Provide the (X, Y) coordinate of the cell's center where the given text is located.  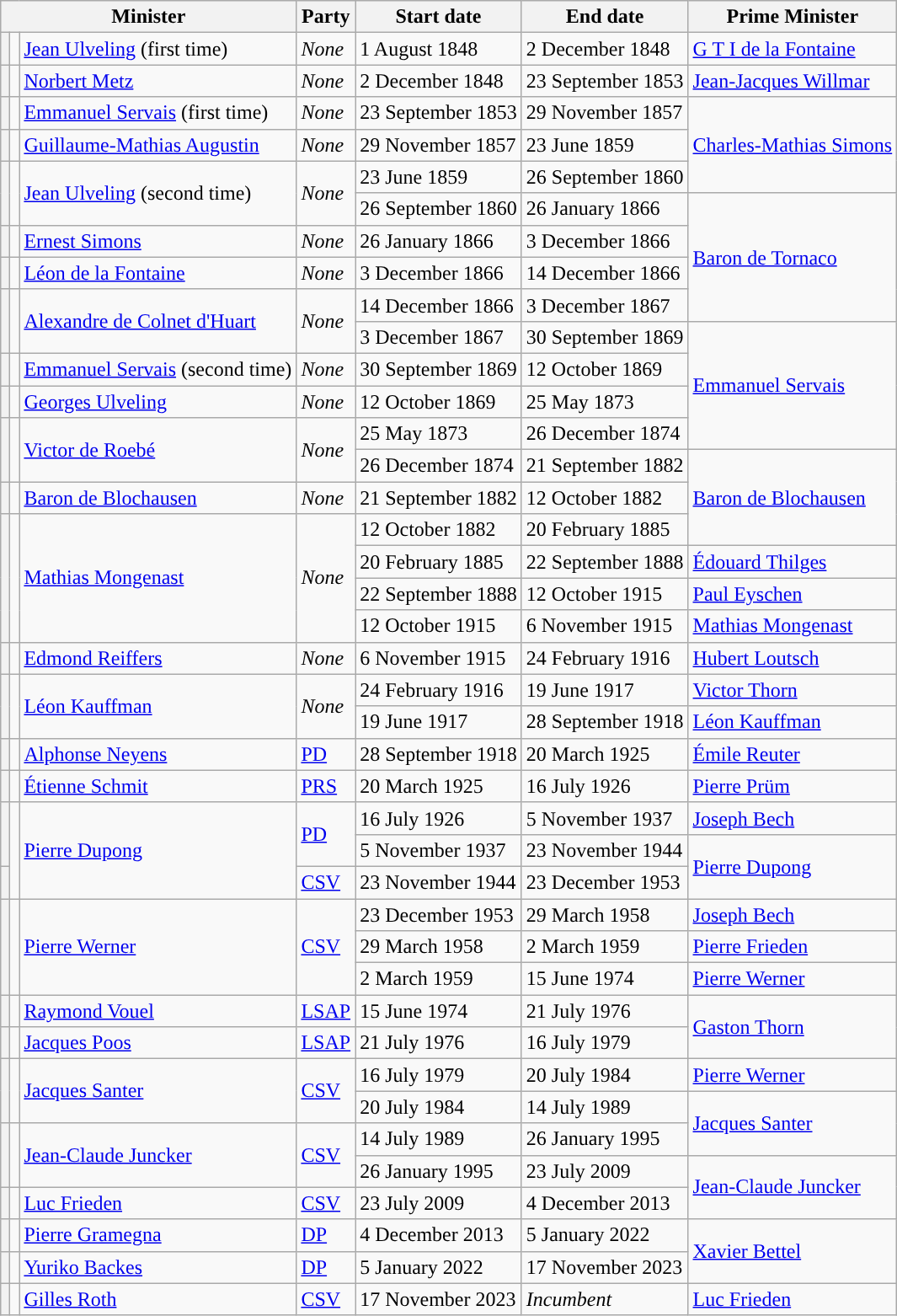
Victor Thorn (793, 690)
Alphonse Neyens (158, 754)
End date (605, 17)
Raymond Vouel (158, 1011)
Jean Ulveling (second time) (158, 193)
Baron de Tornaco (793, 257)
Minister (148, 17)
Paul Eyschen (793, 594)
Norbert Metz (158, 81)
Alexandre de Colnet d'Huart (158, 321)
Georges Ulveling (158, 402)
Pierre Prüm (793, 786)
Jacques Poos (158, 1043)
Party (326, 17)
Gilles Roth (158, 1299)
Gaston Thorn (793, 1027)
Emmanuel Servais (second time) (158, 369)
G T I de la Fontaine (793, 49)
1 August 1848 (439, 49)
Jean Ulveling (first time) (158, 49)
Ernest Simons (158, 241)
Xavier Bettel (793, 1251)
Hubert Loutsch (793, 658)
Léon de la Fontaine (158, 273)
Start date (439, 17)
Émile Reuter (793, 754)
Pierre Frieden (793, 947)
Victor de Roebé (158, 450)
Yuriko Backes (158, 1267)
Emmanuel Servais (first time) (158, 113)
Pierre Gramegna (158, 1235)
Guillaume-Mathias Augustin (158, 145)
Incumbent (605, 1299)
Édouard Thilges (793, 562)
Emmanuel Servais (793, 385)
Étienne Schmit (158, 786)
Prime Minister (793, 17)
Jean-Jacques Willmar (793, 81)
PRS (326, 786)
Charles-Mathias Simons (793, 145)
Edmond Reiffers (158, 658)
